Locate the cell with the specified text and output its [x, y] center coordinate. 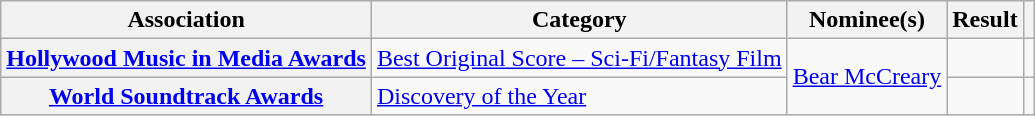
Result [985, 20]
World Soundtrack Awards [186, 96]
Bear McCreary [867, 77]
Association [186, 20]
Discovery of the Year [579, 96]
Nominee(s) [867, 20]
Hollywood Music in Media Awards [186, 58]
Category [579, 20]
Best Original Score – Sci-Fi/Fantasy Film [579, 58]
